Identify which cell holds the provided text, then report its [X, Y] central coordinate. 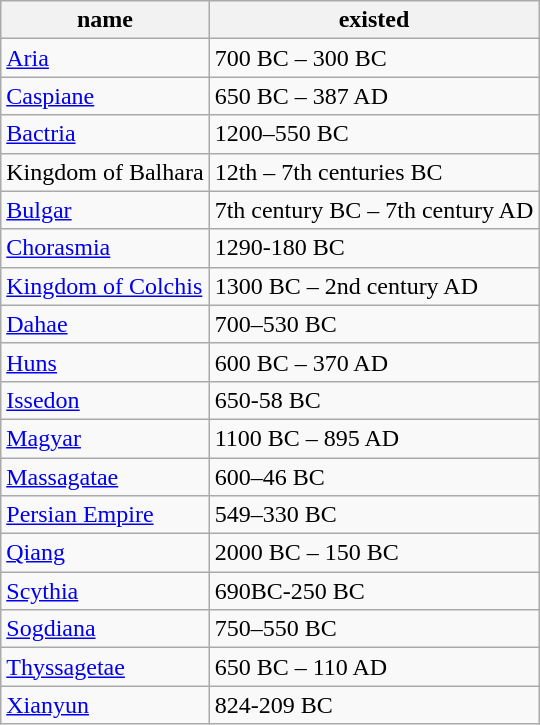
690BC-250 BC [374, 591]
Issedon [105, 400]
7th century BC – 7th century AD [374, 210]
name [105, 20]
Aria [105, 58]
Kingdom of Colchis [105, 286]
700–530 BC [374, 324]
600 BC – 370 AD [374, 362]
Qiang [105, 553]
Sogdiana [105, 629]
1100 BC – 895 AD [374, 438]
650-58 BC [374, 400]
Persian Empire [105, 515]
12th – 7th centuries BC [374, 172]
Kingdom of Balhara [105, 172]
Thyssagetae [105, 667]
549–330 BC [374, 515]
650 BC – 110 AD [374, 667]
1300 BC – 2nd century AD [374, 286]
Massagatae [105, 477]
700 BC – 300 BC [374, 58]
824-209 BC [374, 705]
Dahae [105, 324]
Scythia [105, 591]
existed [374, 20]
600–46 BC [374, 477]
Caspiane [105, 96]
650 BC – 387 AD [374, 96]
Xianyun [105, 705]
1200–550 BC [374, 134]
Huns [105, 362]
Bulgar [105, 210]
Bactria [105, 134]
750–550 BC [374, 629]
1290-180 BC [374, 248]
2000 BC – 150 BC [374, 553]
Magyar [105, 438]
Chorasmia [105, 248]
